Return [X, Y] of the center of cell containing provided text 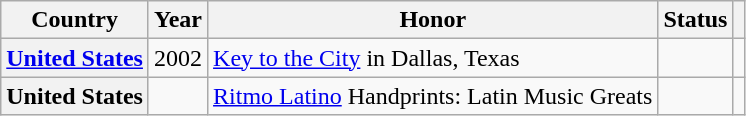
Ritmo Latino Handprints: Latin Music Greats [433, 96]
Country [75, 20]
Key to the City in Dallas, Texas [433, 58]
2002 [178, 58]
Honor [433, 20]
Year [178, 20]
Status [696, 20]
